Provide the (X, Y) coordinate of the cell's center where the given text is located.  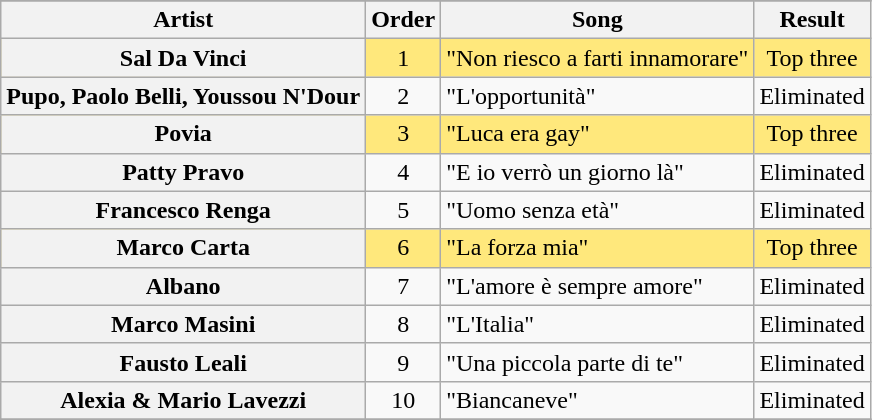
Alexia & Mario Lavezzi (184, 400)
"L'amore è sempre amore" (598, 286)
1 (404, 58)
2 (404, 96)
Order (404, 20)
Fausto Leali (184, 362)
8 (404, 324)
Povia (184, 134)
"Luca era gay" (598, 134)
Pupo, Paolo Belli, Youssou N'Dour (184, 96)
"Una piccola parte di te" (598, 362)
9 (404, 362)
"Biancaneve" (598, 400)
Song (598, 20)
7 (404, 286)
"La forza mia" (598, 248)
Result (812, 20)
10 (404, 400)
5 (404, 210)
"Uomo senza età" (598, 210)
Francesco Renga (184, 210)
6 (404, 248)
"Non riesco a farti innamorare" (598, 58)
"E io verrò un giorno là" (598, 172)
Marco Carta (184, 248)
4 (404, 172)
"L'opportunità" (598, 96)
"L'Italia" (598, 324)
Albano (184, 286)
3 (404, 134)
Artist (184, 20)
Sal Da Vinci (184, 58)
Marco Masini (184, 324)
Patty Pravo (184, 172)
